Extract the [X, Y] coordinate from the center of the cell holding the provided text.  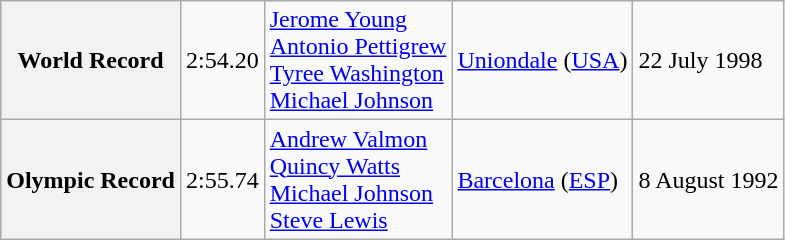
Barcelona (ESP) [542, 180]
World Record [91, 60]
22 July 1998 [708, 60]
Andrew Valmon Quincy Watts Michael Johnson Steve Lewis [358, 180]
Jerome Young Antonio Pettigrew Tyree Washington Michael Johnson [358, 60]
Olympic Record [91, 180]
2:55.74 [222, 180]
2:54.20 [222, 60]
8 August 1992 [708, 180]
Uniondale (USA) [542, 60]
